Extract the (x, y) coordinate from the center of the cell holding the provided text.  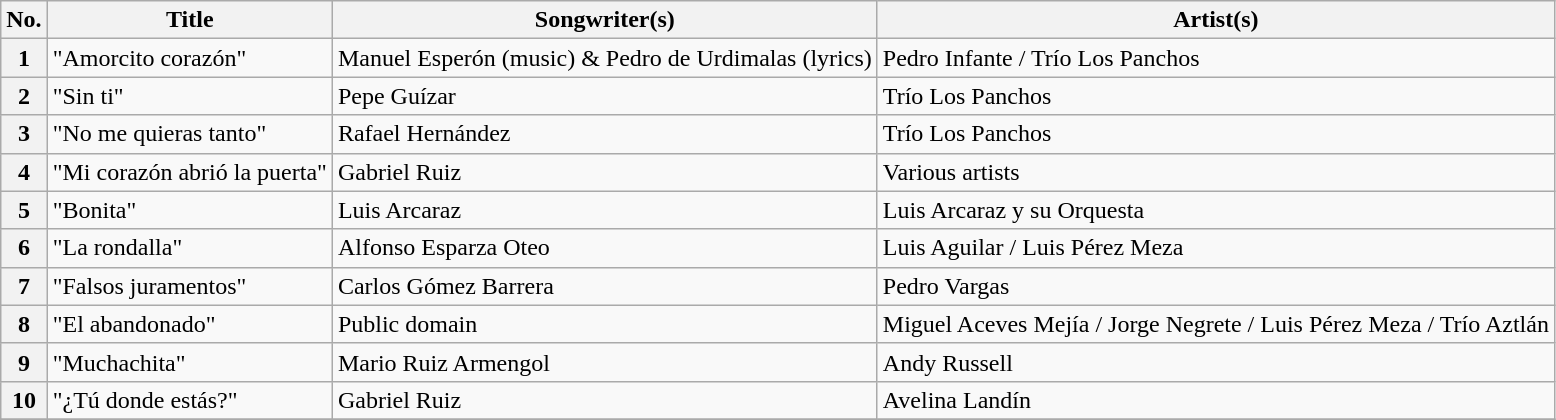
Songwriter(s) (604, 20)
"¿Tú donde estás?" (190, 400)
Pedro Vargas (1216, 286)
Andy Russell (1216, 362)
Manuel Esperón (music) & Pedro de Urdimalas (lyrics) (604, 58)
6 (24, 248)
Artist(s) (1216, 20)
Miguel Aceves Mejía / Jorge Negrete / Luis Pérez Meza / Trío Aztlán (1216, 324)
7 (24, 286)
Avelina Landín (1216, 400)
"La rondalla" (190, 248)
"Bonita" (190, 210)
Mario Ruiz Armengol (604, 362)
Luis Arcaraz (604, 210)
8 (24, 324)
"Amorcito corazón" (190, 58)
Pepe Guízar (604, 96)
1 (24, 58)
2 (24, 96)
Pedro Infante / Trío Los Panchos (1216, 58)
3 (24, 134)
Alfonso Esparza Oteo (604, 248)
5 (24, 210)
Title (190, 20)
"Sin ti" (190, 96)
Rafael Hernández (604, 134)
No. (24, 20)
9 (24, 362)
Luis Arcaraz y su Orquesta (1216, 210)
"Mi corazón abrió la puerta" (190, 172)
Carlos Gómez Barrera (604, 286)
Public domain (604, 324)
"Falsos juramentos" (190, 286)
Various artists (1216, 172)
"No me quieras tanto" (190, 134)
"Muchachita" (190, 362)
"El abandonado" (190, 324)
10 (24, 400)
Luis Aguilar / Luis Pérez Meza (1216, 248)
4 (24, 172)
